Return the [x, y] coordinate for the center point of the cell that contains the specified text.  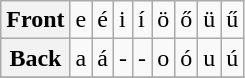
Front [36, 20]
á [103, 58]
o [164, 58]
í [142, 20]
é [103, 20]
e [81, 20]
ú [232, 58]
a [81, 58]
Back [36, 58]
ü [210, 20]
u [210, 58]
ó [186, 58]
ű [232, 20]
ő [186, 20]
i [122, 20]
ö [164, 20]
